For the text-containing cell, return its midpoint in [x, y] coordinate format. 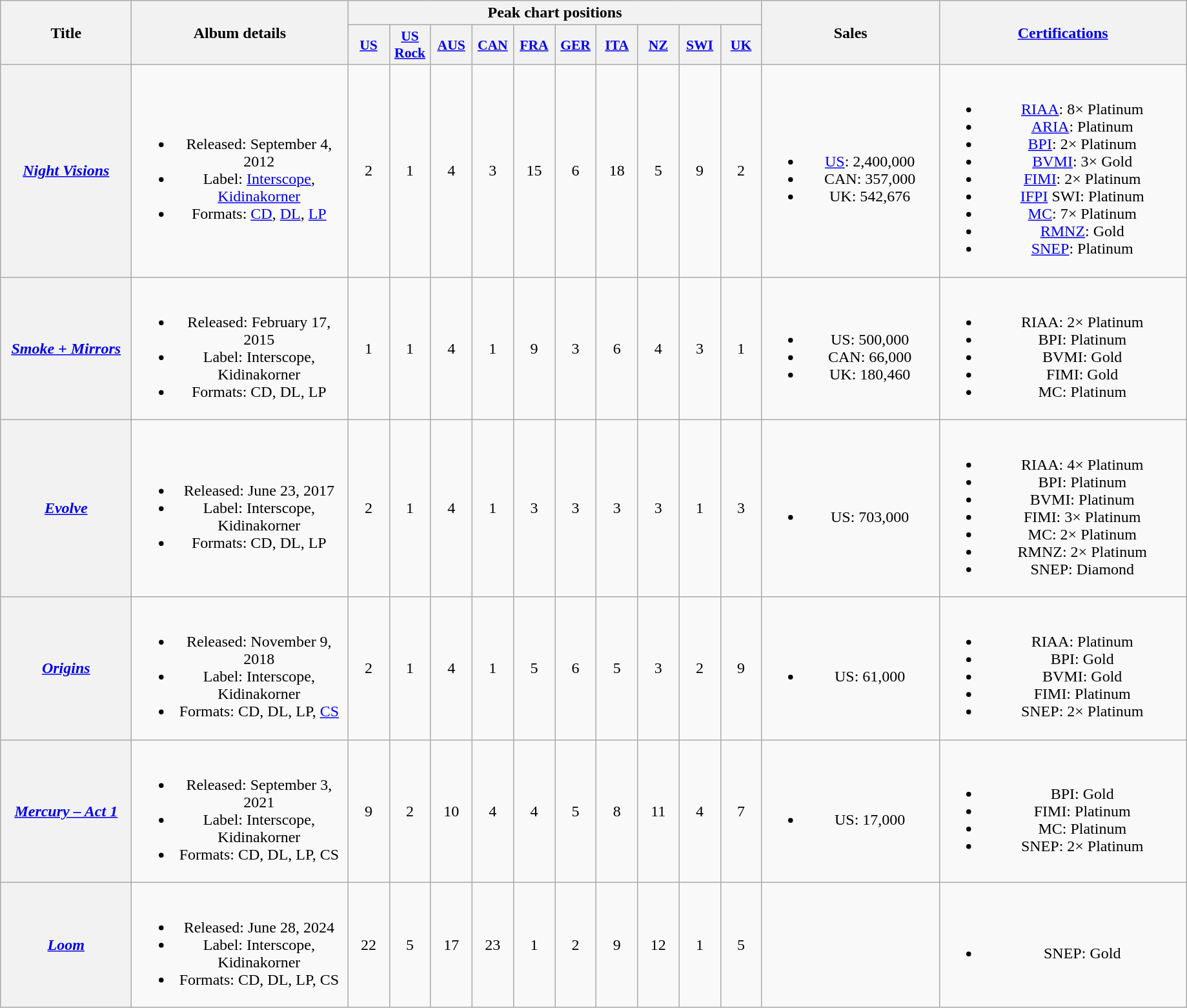
BPI: GoldFIMI: PlatinumMC: PlatinumSNEP: 2× Platinum [1062, 811]
Origins [66, 669]
Released: September 3, 2021Label: Interscope, KidinakornerFormats: CD, DL, LP, CS [240, 811]
RIAA: 4× PlatinumBPI: PlatinumBVMI: PlatinumFIMI: 3× PlatinumMC: 2× PlatinumRMNZ: 2× PlatinumSNEP: Diamond [1062, 509]
UK [741, 45]
8 [617, 811]
US: 703,000 [851, 509]
Released: September 4, 2012 Label: Interscope, KidinakornerFormats: CD, DL, LP [240, 170]
CAN [492, 45]
Peak chart positions [555, 13]
US [369, 45]
USRock [410, 45]
Evolve [66, 509]
RIAA: PlatinumBPI: GoldBVMI: GoldFIMI: PlatinumSNEP: 2× Platinum [1062, 669]
Certifications [1062, 32]
US: 17,000 [851, 811]
SNEP: Gold [1062, 945]
US: 500,000CAN: 66,000UK: 180,460 [851, 348]
18 [617, 170]
Released: June 23, 2017Label: Interscope, KidinakornerFormats: CD, DL, LP [240, 509]
Loom [66, 945]
FRA [534, 45]
ITA [617, 45]
12 [658, 945]
Mercury – Act 1 [66, 811]
10 [451, 811]
US: 2,400,000CAN: 357,000UK: 542,676 [851, 170]
17 [451, 945]
Album details [240, 32]
Released: February 17, 2015 Label: Interscope, KidinakornerFormats: CD, DL, LP [240, 348]
23 [492, 945]
Sales [851, 32]
Smoke + Mirrors [66, 348]
US: 61,000 [851, 669]
GER [576, 45]
RIAA: 8× PlatinumARIA: PlatinumBPI: 2× PlatinumBVMI: 3× GoldFIMI: 2× PlatinumIFPI SWI: PlatinumMC: 7× PlatinumRMNZ: GoldSNEP: Platinum [1062, 170]
Released: June 28, 2024Label: Interscope, KidinakornerFormats: CD, DL, LP, CS [240, 945]
RIAA: 2× PlatinumBPI: PlatinumBVMI: GoldFIMI: GoldMC: Platinum [1062, 348]
11 [658, 811]
NZ [658, 45]
7 [741, 811]
AUS [451, 45]
SWI [700, 45]
22 [369, 945]
Night Visions [66, 170]
Released: November 9, 2018Label: Interscope, KidinakornerFormats: CD, DL, LP, CS [240, 669]
Title [66, 32]
15 [534, 170]
